Return the (x, y) coordinate for the center point of the cell that contains the specified text.  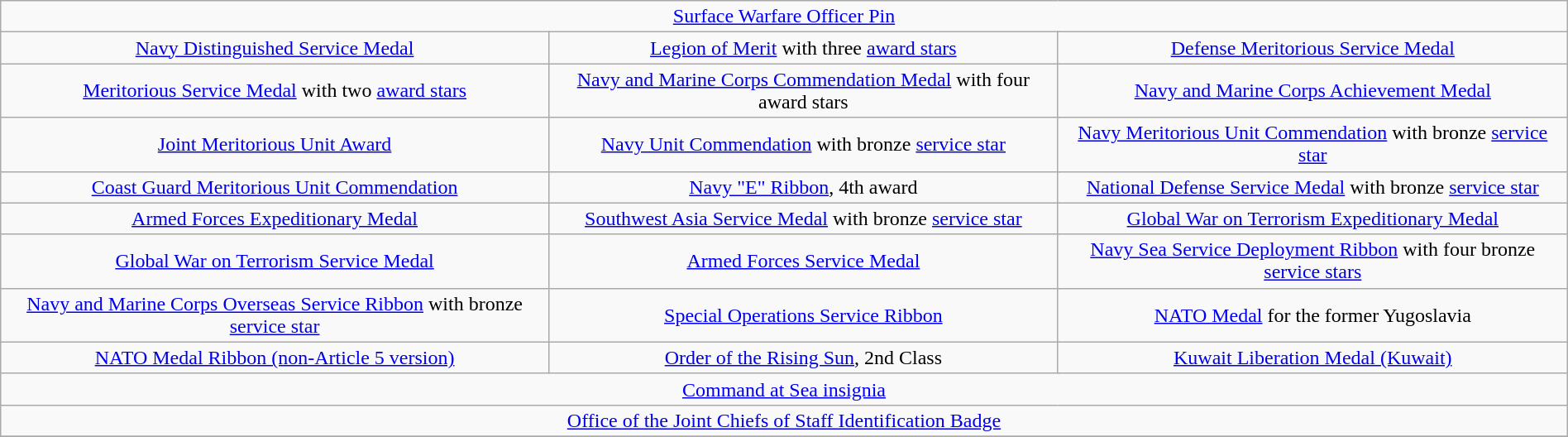
Meritorious Service Medal with two award stars (275, 91)
Navy and Marine Corps Achievement Medal (1312, 91)
Office of the Joint Chiefs of Staff Identification Badge (784, 420)
Armed Forces Expeditionary Medal (275, 218)
Kuwait Liberation Medal (Kuwait) (1312, 358)
Navy Sea Service Deployment Ribbon with four bronze service stars (1312, 262)
Navy and Marine Corps Commendation Medal with four award stars (803, 91)
National Defense Service Medal with bronze service star (1312, 187)
Navy "E" Ribbon, 4th award (803, 187)
Global War on Terrorism Service Medal (275, 262)
NATO Medal Ribbon (non-Article 5 version) (275, 358)
Global War on Terrorism Expeditionary Medal (1312, 218)
Navy Unit Commendation with bronze service star (803, 144)
Armed Forces Service Medal (803, 262)
Special Operations Service Ribbon (803, 315)
NATO Medal for the former Yugoslavia (1312, 315)
Surface Warfare Officer Pin (784, 17)
Coast Guard Meritorious Unit Commendation (275, 187)
Command at Sea insignia (784, 389)
Navy Distinguished Service Medal (275, 48)
Order of the Rising Sun, 2nd Class (803, 358)
Navy Meritorious Unit Commendation with bronze service star (1312, 144)
Joint Meritorious Unit Award (275, 144)
Southwest Asia Service Medal with bronze service star (803, 218)
Navy and Marine Corps Overseas Service Ribbon with bronze service star (275, 315)
Legion of Merit with three award stars (803, 48)
Defense Meritorious Service Medal (1312, 48)
